Search for the cell housing the specified text and yield its (X, Y) center coordinate. 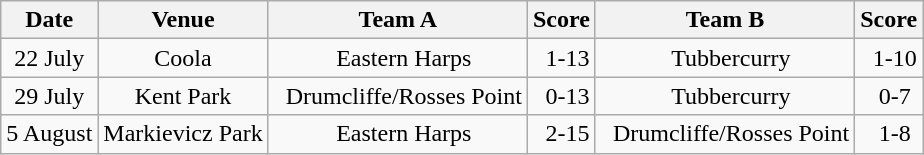
29 July (50, 96)
Team A (398, 20)
Team B (724, 20)
1-8 (889, 134)
1-13 (561, 58)
Markievicz Park (183, 134)
Date (50, 20)
5 August (50, 134)
Coola (183, 58)
1-10 (889, 58)
22 July (50, 58)
2-15 (561, 134)
Venue (183, 20)
0-7 (889, 96)
0-13 (561, 96)
Kent Park (183, 96)
